Detect which cell encompasses the target text, then output its [x, y] center coordinate. 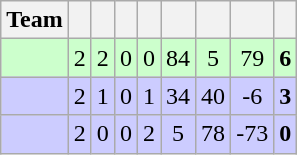
6 [286, 58]
34 [178, 96]
78 [214, 134]
-6 [252, 96]
84 [178, 58]
79 [252, 58]
40 [214, 96]
-73 [252, 134]
3 [286, 96]
Team [35, 20]
